For the text-containing cell, return its midpoint in (X, Y) coordinate format. 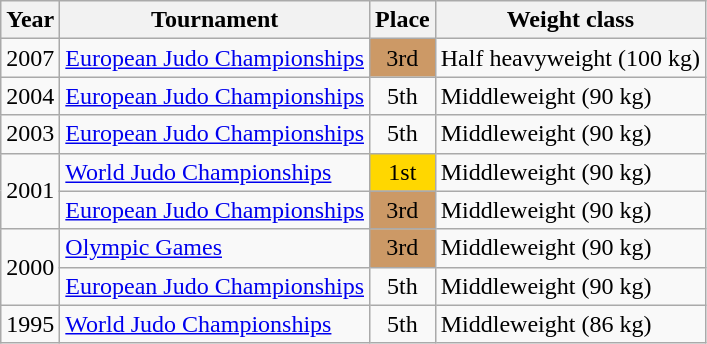
Year (30, 20)
Weight class (570, 20)
2001 (30, 191)
Middleweight (86 kg) (570, 324)
1st (403, 172)
Half heavyweight (100 kg) (570, 58)
2003 (30, 134)
2000 (30, 267)
2007 (30, 58)
Tournament (215, 20)
2004 (30, 96)
1995 (30, 324)
Place (403, 20)
Olympic Games (215, 248)
